Extract the [X, Y] coordinate from the center of the cell holding the provided text.  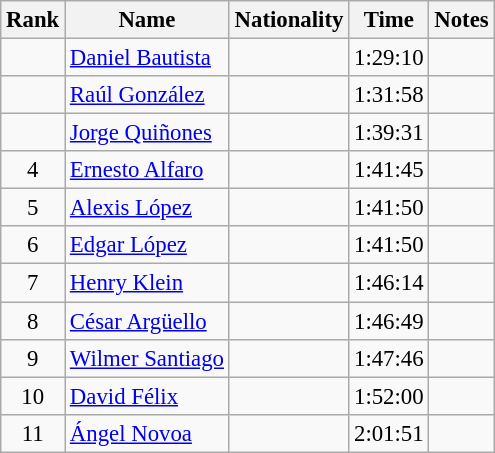
César Argüello [148, 321]
1:52:00 [389, 396]
Rank [33, 20]
Daniel Bautista [148, 58]
Edgar López [148, 245]
11 [33, 433]
Name [148, 20]
1:46:49 [389, 321]
2:01:51 [389, 433]
1:31:58 [389, 95]
5 [33, 208]
Wilmer Santiago [148, 358]
10 [33, 396]
1:39:31 [389, 133]
Notes [462, 20]
Nationality [288, 20]
Ernesto Alfaro [148, 170]
Jorge Quiñones [148, 133]
8 [33, 321]
Alexis López [148, 208]
9 [33, 358]
Raúl González [148, 95]
6 [33, 245]
4 [33, 170]
1:29:10 [389, 58]
Ángel Novoa [148, 433]
1:47:46 [389, 358]
David Félix [148, 396]
1:41:45 [389, 170]
7 [33, 283]
Time [389, 20]
Henry Klein [148, 283]
1:46:14 [389, 283]
